Provide the [X, Y] coordinate of the cell's center where the given text is located.  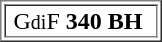
GdiF 340 BH [80, 20]
